From the cell containing the given text, extract its center point as (X, Y) coordinate. 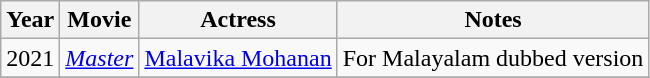
For Malayalam dubbed version (493, 58)
Notes (493, 20)
Actress (238, 20)
Year (30, 20)
2021 (30, 58)
Master (100, 58)
Movie (100, 20)
Malavika Mohanan (238, 58)
